Search for the cell housing the specified text and yield its (X, Y) center coordinate. 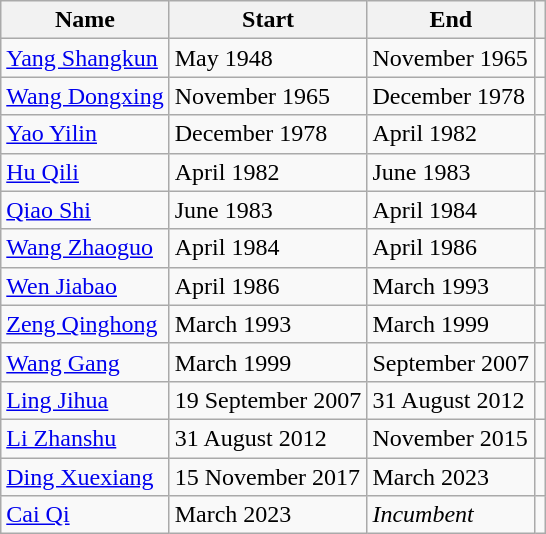
Start (268, 20)
Yao Yilin (85, 134)
Wang Gang (85, 362)
Cai Qi (85, 515)
Qiao Shi (85, 210)
Wang Dongxing (85, 96)
Name (85, 20)
November 2015 (451, 438)
Ding Xuexiang (85, 477)
19 September 2007 (268, 400)
September 2007 (451, 362)
Wang Zhaoguo (85, 248)
Zeng Qinghong (85, 324)
Wen Jiabao (85, 286)
Ling Jihua (85, 400)
May 1948 (268, 58)
Hu Qili (85, 172)
End (451, 20)
15 November 2017 (268, 477)
Incumbent (451, 515)
Li Zhanshu (85, 438)
Yang Shangkun (85, 58)
